Search for the cell housing the specified text and yield its [x, y] center coordinate. 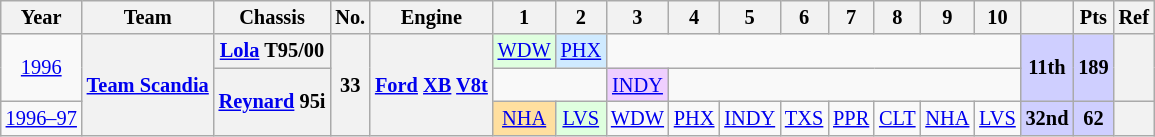
Pts [1093, 17]
No. [350, 17]
10 [997, 17]
Year [42, 17]
3 [638, 17]
2 [581, 17]
Engine [432, 17]
6 [804, 17]
7 [851, 17]
1996–97 [42, 118]
Ref [1134, 17]
32nd [1048, 118]
1 [524, 17]
Chassis [272, 17]
33 [350, 84]
Reynard 95i [272, 102]
4 [694, 17]
Lola T95/00 [272, 51]
Team [148, 17]
1996 [42, 68]
Ford XB V8t [432, 84]
TXS [804, 118]
9 [947, 17]
8 [897, 17]
11th [1048, 68]
62 [1093, 118]
5 [750, 17]
Team Scandia [148, 84]
CLT [897, 118]
189 [1093, 68]
PPR [851, 118]
